Pinpoint the cell where the given text exists, returning its (x, y) midpoint coordinate. 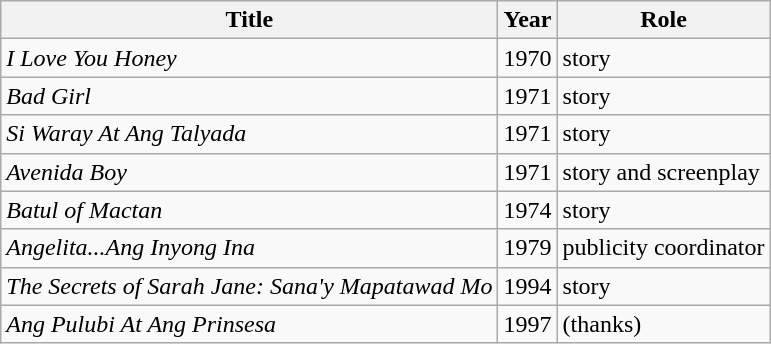
1997 (528, 324)
publicity coordinator (664, 248)
1970 (528, 58)
Bad Girl (250, 96)
Year (528, 20)
(thanks) (664, 324)
I Love You Honey (250, 58)
Batul of Mactan (250, 210)
Title (250, 20)
Ang Pulubi At Ang Prinsesa (250, 324)
1979 (528, 248)
Angelita...Ang Inyong Ina (250, 248)
story and screenplay (664, 172)
1974 (528, 210)
Si Waray At Ang Talyada (250, 134)
Role (664, 20)
Avenida Boy (250, 172)
1994 (528, 286)
The Secrets of Sarah Jane: Sana'y Mapatawad Mo (250, 286)
